For the text-containing cell, return its midpoint in (X, Y) coordinate format. 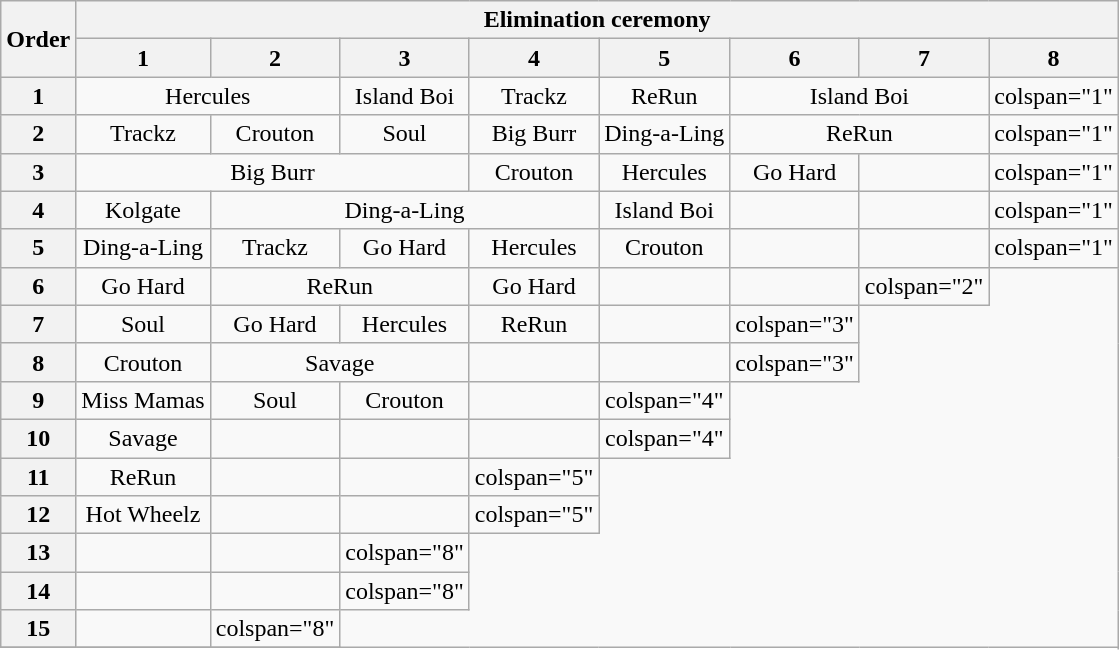
13 (38, 553)
colspan="2" (924, 286)
Elimination ceremony (598, 20)
Order (38, 39)
Hot Wheelz (143, 515)
14 (38, 591)
11 (38, 477)
Kolgate (143, 210)
9 (38, 400)
Miss Mamas (143, 400)
12 (38, 515)
10 (38, 438)
15 (38, 629)
